Provide the (x, y) coordinate of the cell's center where the given text is located.  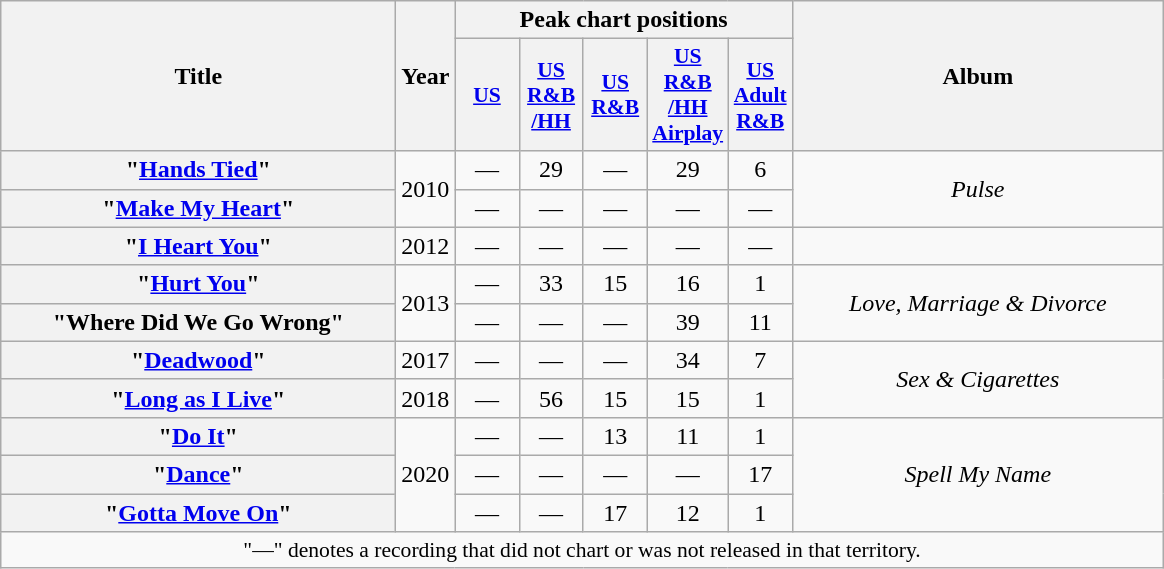
33 (551, 284)
Pulse (978, 189)
39 (688, 322)
2012 (426, 246)
USAdultR&B (760, 95)
"—" denotes a recording that did not chart or was not released in that territory. (582, 550)
USR&B/HHAirplay (688, 95)
Sex & Cigarettes (978, 379)
7 (760, 360)
Spell My Name (978, 474)
USR&B/HH (551, 95)
"Deadwood" (198, 360)
USR&B (615, 95)
"Do It" (198, 436)
6 (760, 170)
2020 (426, 474)
"I Heart You" (198, 246)
"Where Did We Go Wrong" (198, 322)
56 (551, 398)
"Long as I Live" (198, 398)
"Dance" (198, 474)
Year (426, 76)
"Hands Tied" (198, 170)
2010 (426, 189)
Love, Marriage & Divorce (978, 303)
2018 (426, 398)
2013 (426, 303)
"Hurt You" (198, 284)
Title (198, 76)
16 (688, 284)
Album (978, 76)
"Make My Heart" (198, 208)
12 (688, 513)
US (487, 95)
34 (688, 360)
2017 (426, 360)
"Gotta Move On" (198, 513)
Peak chart positions (624, 20)
13 (615, 436)
